Scan for the cell matching the given text and deliver its (X, Y) coordinate at center. 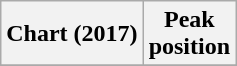
Peak position (189, 34)
Chart (2017) (72, 34)
